For the text-containing cell, return its midpoint in [x, y] coordinate format. 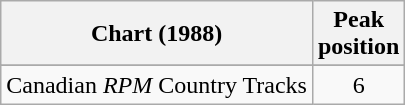
Chart (1988) [157, 34]
6 [358, 85]
Canadian RPM Country Tracks [157, 85]
Peakposition [358, 34]
